Provide the [x, y] coordinate of the cell's center where the given text is located.  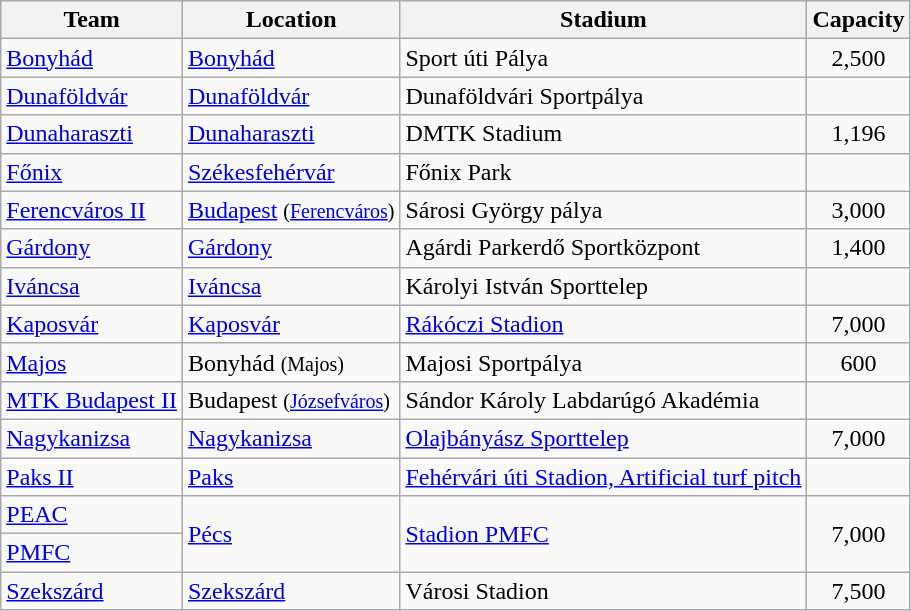
PMFC [92, 553]
Location [290, 20]
Team [92, 20]
Fehérvári úti Stadion, Artificial turf pitch [604, 477]
3,000 [858, 210]
Székesfehérvár [290, 172]
PEAC [92, 515]
Főnix [92, 172]
Budapest (Józsefváros) [290, 400]
1,196 [858, 134]
Sárosi György pálya [604, 210]
DMTK Stadium [604, 134]
Capacity [858, 20]
7,500 [858, 591]
1,400 [858, 248]
Sport úti Pálya [604, 58]
Olajbányász Sporttelep [604, 438]
Agárdi Parkerdő Sportközpont [604, 248]
MTK Budapest II [92, 400]
Stadium [604, 20]
Budapest (Ferencváros) [290, 210]
Rákóczi Stadion [604, 324]
Főnix Park [604, 172]
Pécs [290, 534]
600 [858, 362]
Dunaföldvári Sportpálya [604, 96]
Majosi Sportpálya [604, 362]
Stadion PMFC [604, 534]
Sándor Károly Labdarúgó Akadémia [604, 400]
Károlyi István Sporttelep [604, 286]
Majos [92, 362]
Városi Stadion [604, 591]
Paks [290, 477]
Bonyhád (Majos) [290, 362]
Paks II [92, 477]
Ferencváros II [92, 210]
2,500 [858, 58]
